Capture the cell that displays the provided text and extract its (X, Y) central coordinate. 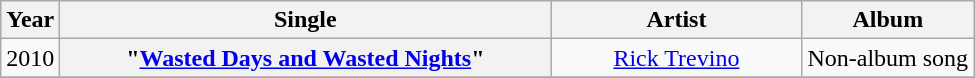
Non-album song (888, 58)
Album (888, 20)
Rick Trevino (676, 58)
2010 (30, 58)
"Wasted Days and Wasted Nights" (306, 58)
Single (306, 20)
Artist (676, 20)
Year (30, 20)
